Extract the [x, y] coordinate from the center of the cell holding the provided text.  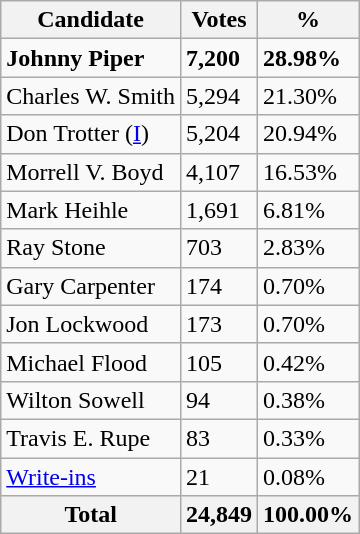
174 [218, 286]
28.98% [308, 58]
Charles W. Smith [91, 96]
0.42% [308, 362]
Mark Heihle [91, 210]
100.00% [308, 515]
6.81% [308, 210]
Candidate [91, 20]
5,204 [218, 134]
0.33% [308, 438]
Votes [218, 20]
2.83% [308, 248]
24,849 [218, 515]
7,200 [218, 58]
20.94% [308, 134]
0.38% [308, 400]
Michael Flood [91, 362]
173 [218, 324]
1,691 [218, 210]
83 [218, 438]
Travis E. Rupe [91, 438]
21.30% [308, 96]
% [308, 20]
Johnny Piper [91, 58]
Gary Carpenter [91, 286]
16.53% [308, 172]
Ray Stone [91, 248]
Morrell V. Boyd [91, 172]
703 [218, 248]
94 [218, 400]
Write-ins [91, 477]
Total [91, 515]
0.08% [308, 477]
5,294 [218, 96]
Don Trotter (I) [91, 134]
105 [218, 362]
21 [218, 477]
Wilton Sowell [91, 400]
Jon Lockwood [91, 324]
4,107 [218, 172]
